Detect which cell encompasses the target text, then output its [X, Y] center coordinate. 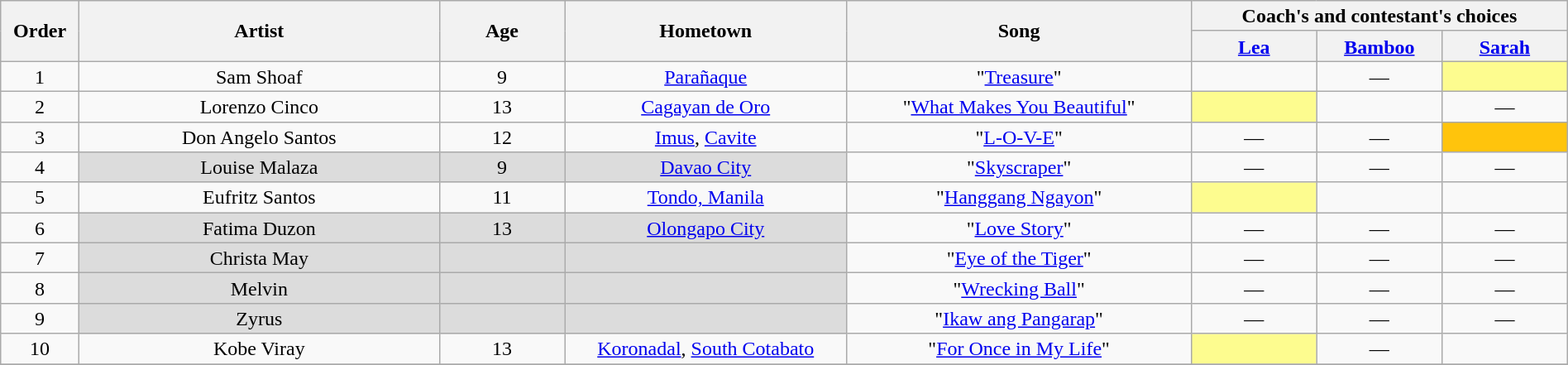
Artist [259, 31]
Davao City [706, 167]
5 [40, 197]
1 [40, 76]
Don Angelo Santos [259, 137]
"Hanggang Ngayon" [1019, 197]
Kobe Viray [259, 349]
3 [40, 137]
Sarah [1505, 46]
Lea [1255, 46]
Zyrus [259, 318]
Christa May [259, 258]
Tondo, Manila [706, 197]
Song [1019, 31]
4 [40, 167]
12 [502, 137]
Age [502, 31]
8 [40, 288]
Hometown [706, 31]
2 [40, 106]
Eufritz Santos [259, 197]
10 [40, 349]
Lorenzo Cinco [259, 106]
Cagayan de Oro [706, 106]
Order [40, 31]
"Skyscraper" [1019, 167]
Parañaque [706, 76]
11 [502, 197]
Koronadal, South Cotabato [706, 349]
"Ikaw ang Pangarap" [1019, 318]
"For Once in My Life" [1019, 349]
7 [40, 258]
"Love Story" [1019, 228]
"Treasure" [1019, 76]
Coach's and contestant's choices [1379, 17]
"Eye of the Tiger" [1019, 258]
Imus, Cavite [706, 137]
"Wrecking Ball" [1019, 288]
Bamboo [1379, 46]
Melvin [259, 288]
"What Makes You Beautiful" [1019, 106]
Olongapo City [706, 228]
Sam Shoaf [259, 76]
Fatima Duzon [259, 228]
"L-O-V-E" [1019, 137]
Louise Malaza [259, 167]
6 [40, 228]
